Scan for the cell matching the given text and deliver its [x, y] coordinate at center. 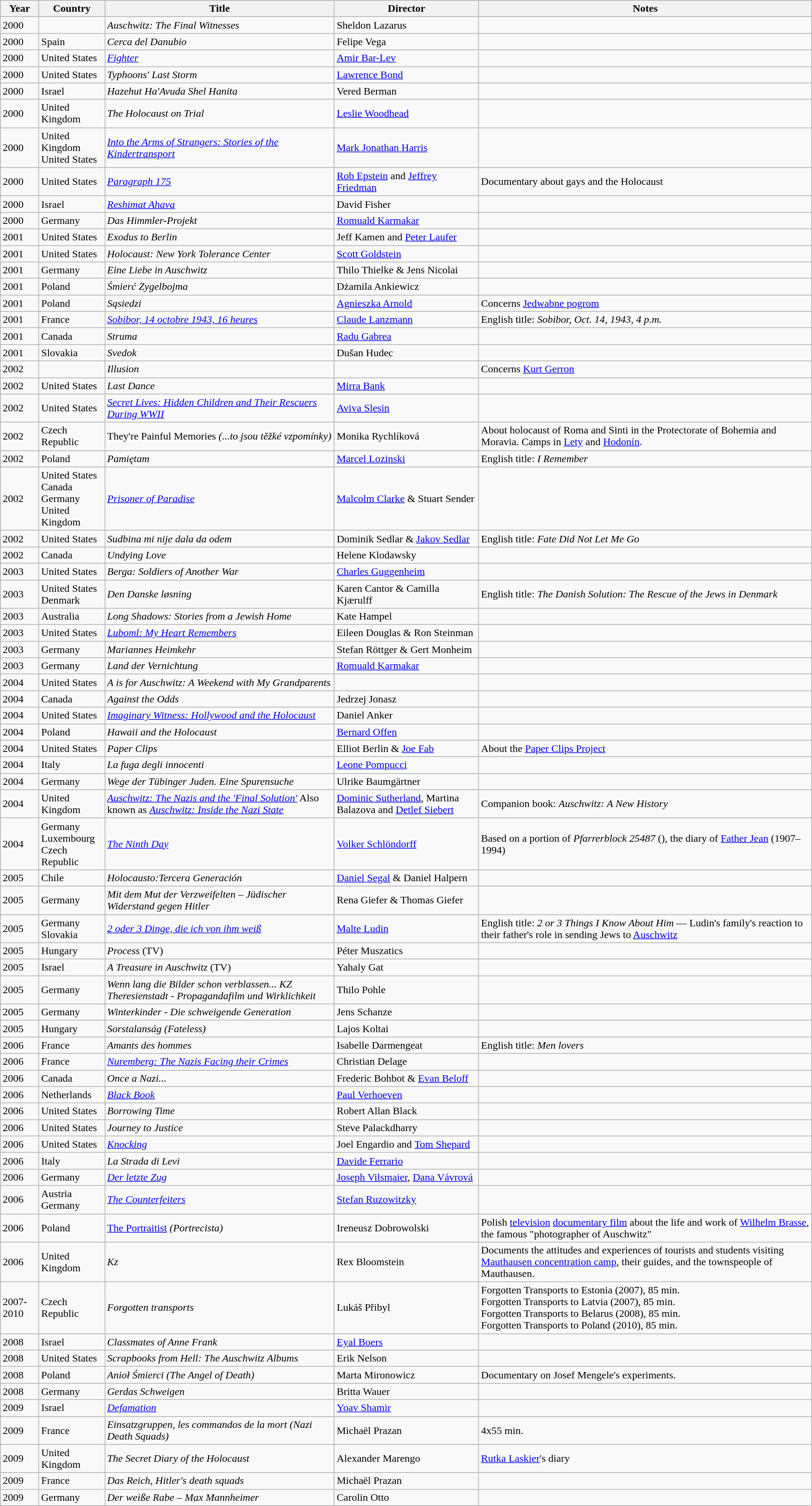
Alexander Marengo [407, 1459]
Śmierć Zygelbojma [219, 287]
The Portraitist (Portrecista) [219, 1228]
Cerca del Danubio [219, 42]
Helene Klodawsky [407, 555]
Frederic Bohbot & Evan Beloff [407, 1078]
Holocaust: New York Tolerance Center [219, 254]
AustriaGermany [72, 1199]
English title: I Remember [645, 459]
Mariannes Heimkehr [219, 650]
English title: Men lovers [645, 1045]
Leslie Woodhead [407, 114]
Defamation [219, 1408]
Joseph Vilsmaier, Dana Vávrová [407, 1177]
Companion book: Auschwitz: A New History [645, 804]
Kz [219, 1262]
Dominik Sedlar & Jakov Sedlar [407, 538]
Das Reich, Hitler's death squads [219, 1481]
English title: Sobibor, Oct. 14, 1943, 4 p.m. [645, 320]
Country [72, 9]
Christian Delage [407, 1062]
Title [219, 9]
Fighter [219, 58]
Der weiße Rabe – Max Mannheimer [219, 1497]
Documentary about gays and the Holocaust [645, 181]
Typhoons' Last Storm [219, 75]
The Holocaust on Trial [219, 114]
Undying Love [219, 555]
Mark Jonathan Harris [407, 148]
Based on a portion of Pfarrerblock 25487 (), the diary of Father Jean (1907–1994) [645, 843]
Rex Bloomstein [407, 1262]
About holocaust of Roma and Sinti in the Protectorate of Bohemia and Moravia. Camps in Lety and Hodonín. [645, 436]
Elliot Berlin & Joe Fab [407, 748]
Péter Muszatics [407, 951]
Process (TV) [219, 951]
Bernard Offen [407, 732]
Volker Schlöndorff [407, 843]
Paper Clips [219, 748]
Secret Lives: Hidden Children and Their Rescuers During WWII [219, 408]
4x55 min. [645, 1430]
Ulrike Baumgärtner [407, 781]
Lawrence Bond [407, 75]
GermanyLuxembourgCzech Republic [72, 843]
Exodus to Berlin [219, 237]
Knocking [219, 1144]
Erik Nelson [407, 1358]
Vered Berman [407, 91]
Mirra Bank [407, 386]
Anioł Śmierci (The Angel of Death) [219, 1375]
The Secret Diary of the Holocaust [219, 1459]
Journey to Justice [219, 1128]
Holocausto:Tercera Generación [219, 878]
Daniel Anker [407, 715]
Winterkinder - Die schweigende Generation [219, 1012]
Wege der Tübinger Juden. Eine Spurensuche [219, 781]
Monika Rychlíková [407, 436]
Eyal Boers [407, 1342]
Marta Mironowicz [407, 1375]
Karen Cantor & Camilla Kjærulff [407, 594]
Against the Odds [219, 699]
Into the Arms of Strangers: Stories of the Kindertransport [219, 148]
Dušan Hudec [407, 353]
Scrapbooks from Hell: The Auschwitz Albums [219, 1358]
A Treasure in Auschwitz (TV) [219, 968]
Leone Pompucci [407, 765]
2 oder 3 Dinge, die ich von ihm weiß [219, 929]
Notes [645, 9]
David Fisher [407, 204]
Sorstalanság (Fateless) [219, 1029]
Imaginary Witness: Hollywood and the Holocaust [219, 715]
Auschwitz: The Final Witnesses [219, 25]
Struma [219, 336]
Einsatzgruppen, les commandos de la mort (Nazi Death Squads) [219, 1430]
Luboml: My Heart Remembers [219, 633]
Long Shadows: Stories from a Jewish Home [219, 617]
Eileen Douglas & Ron Steinman [407, 633]
2007-2010 [20, 1308]
Rutka Laskier's diary [645, 1459]
United StatesCanadaGermanyUnited Kingdom [72, 499]
Berga: Soldiers of Another War [219, 571]
Dżamila Ankiewicz [407, 287]
English title: Fate Did Not Let Me Go [645, 538]
Slovakia [72, 353]
Chile [72, 878]
Forgotten transports [219, 1308]
Thilo Thielke & Jens Nicolai [407, 270]
Lajos Koltai [407, 1029]
Radu Gabrea [407, 336]
Malte Ludin [407, 929]
Scott Goldstein [407, 254]
Ireneusz Dobrowolski [407, 1228]
Steve Palackdharry [407, 1128]
Marcel Lozinski [407, 459]
Aviva Slesin [407, 408]
GermanySlovakia [72, 929]
Isabelle Darmengeat [407, 1045]
Polish television documentary film about the life and work of Wilhelm Brasse, the famous "photographer of Auschwitz" [645, 1228]
Australia [72, 617]
Reshimat Ahava [219, 204]
Concerns Kurt Gerron [645, 369]
Charles Guggenheim [407, 571]
Land der Vernichtung [219, 666]
United KingdomUnited States [72, 148]
Thilo Pohle [407, 990]
They're Painful Memories (...to jsou těžké vzpomínky) [219, 436]
Documentary on Josef Mengele's experiments. [645, 1375]
Prisoner of Paradise [219, 499]
Daniel Segal & Daniel Halpern [407, 878]
Spain [72, 42]
Mit dem Mut der Verzweifelten – Jüdischer Widerstand gegen Hitler [219, 900]
Sheldon Lazarus [407, 25]
Amir Bar-Lev [407, 58]
Malcolm Clarke & Stuart Sender [407, 499]
Felipe Vega [407, 42]
La Strada di Levi [219, 1161]
Netherlands [72, 1095]
Last Dance [219, 386]
Der letzte Zug [219, 1177]
Year [20, 9]
Claude Lanzmann [407, 320]
Das Himmler-Projekt [219, 220]
Rob Epstein and Jeffrey Friedman [407, 181]
Hawaii and the Holocaust [219, 732]
Yahaly Gat [407, 968]
Yoav Shamir [407, 1408]
Stefan Röttger & Gert Monheim [407, 650]
Kate Hampel [407, 617]
The Counterfeiters [219, 1199]
Dominic Sutherland, Martina Balazova and Detlef Siebert [407, 804]
Davide Ferrario [407, 1161]
Amants des hommes [219, 1045]
Illusion [219, 369]
Classmates of Anne Frank [219, 1342]
Lukáš Přibyl [407, 1308]
Once a Nazi... [219, 1078]
Den Danske løsning [219, 594]
Nuremberg: The Nazis Facing their Crimes [219, 1062]
Joel Engardio and Tom Shepard [407, 1144]
Carolin Otto [407, 1497]
Robert Allan Black [407, 1111]
Pamiętam [219, 459]
Rena Giefer & Thomas Giefer [407, 900]
About the Paper Clips Project [645, 748]
Jens Schanze [407, 1012]
Wenn lang die Bilder schon verblassen... KZ Theresienstadt - Propagandafilm und Wirklichkeit [219, 990]
Stefan Ruzowitzky [407, 1199]
Paul Verhoeven [407, 1095]
A is for Auschwitz: A Weekend with My Grandparents [219, 682]
Gerdas Schweigen [219, 1391]
English title: The Danish Solution: The Rescue of the Jews in Denmark [645, 594]
United StatesDenmark [72, 594]
The Ninth Day [219, 843]
La fuga degli innocenti [219, 765]
Eine Liebe in Auschwitz [219, 270]
Director [407, 9]
Britta Wauer [407, 1391]
Black Book [219, 1095]
Sudbina mi nije dala da odem [219, 538]
Agnieszka Arnold [407, 303]
Sąsiedzi [219, 303]
Paragraph 175 [219, 181]
Concerns Jedwabne pogrom [645, 303]
Hazehut Ha'Avuda Shel Hanita [219, 91]
Jeff Kamen and Peter Laufer [407, 237]
Jedrzej Jonasz [407, 699]
English title: 2 or 3 Things I Know About Him — Ludin's family's reaction to their father's role in sending Jews to Auschwitz [645, 929]
Sobibor, 14 octobre 1943, 16 heures [219, 320]
Svedok [219, 353]
Borrowing Time [219, 1111]
Auschwitz: The Nazis and the 'Final Solution' Also known as Auschwitz: Inside the Nazi State [219, 804]
